Return the [X, Y] coordinate for the center point of the cell that contains the specified text.  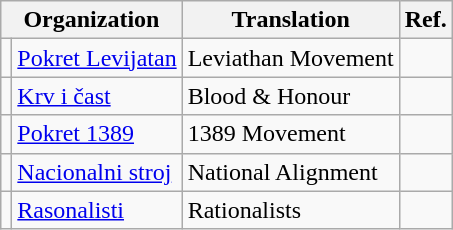
1389 Movement [290, 134]
Translation [290, 20]
Pokret Levijatan [97, 58]
Leviathan Movement [290, 58]
Nacionalni stroj [97, 172]
Ref. [426, 20]
Blood & Honour [290, 96]
National Alignment [290, 172]
Rationalists [290, 210]
Organization [92, 20]
Krv i čast [97, 96]
Pokret 1389 [97, 134]
Rasonalisti [97, 210]
